For the text-containing cell, return its midpoint in [x, y] coordinate format. 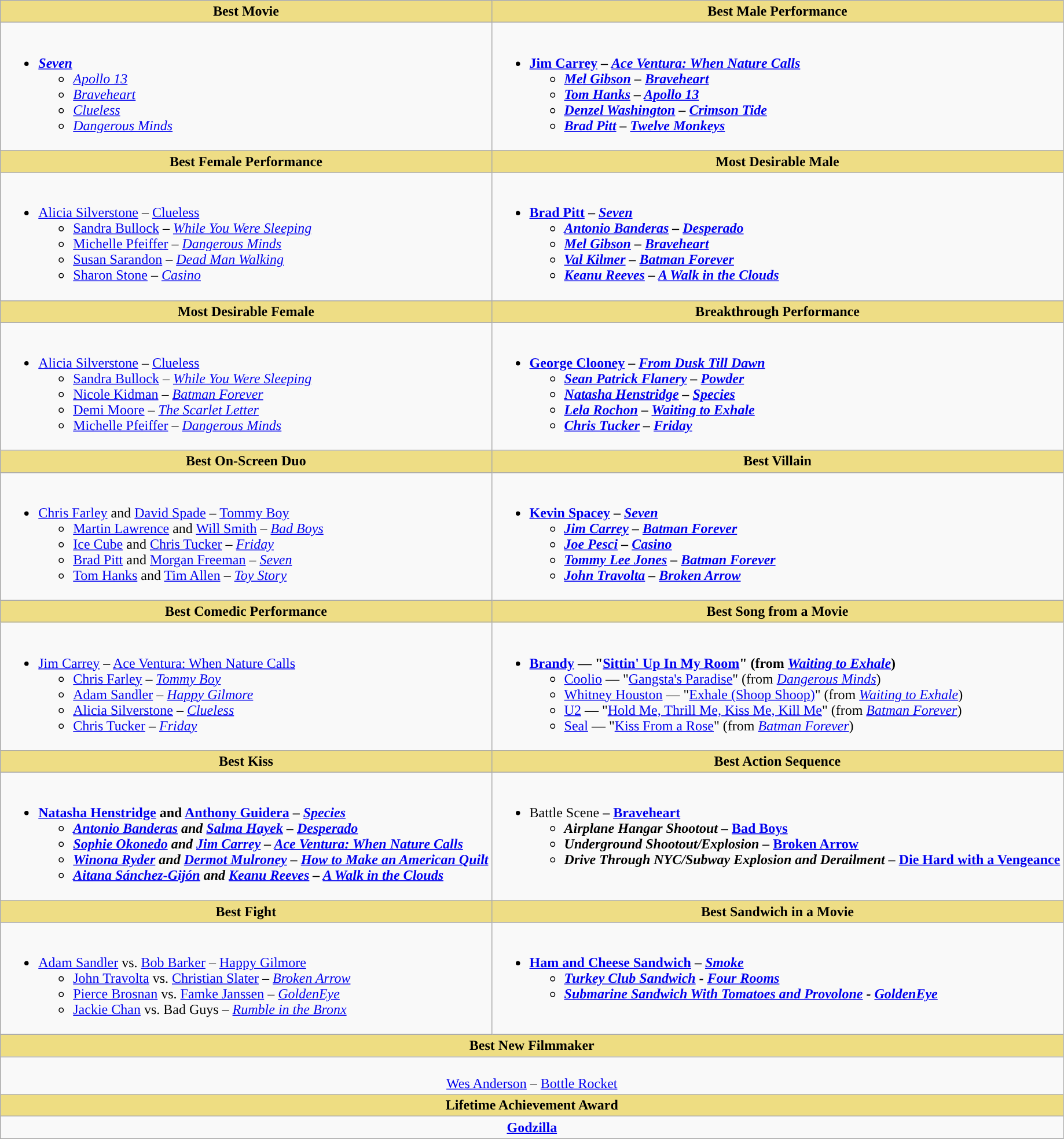
Jim Carrey – Ace Ventura: When Nature CallsChris Farley – Tommy BoyAdam Sandler – Happy GilmoreAlicia Silverstone – CluelessChris Tucker – Friday [246, 686]
Best Movie [246, 12]
Most Desirable Female [246, 311]
Best Song from a Movie [777, 611]
SevenApollo 13BraveheartCluelessDangerous Minds [246, 87]
Best Male Performance [777, 12]
Best Kiss [246, 761]
Brad Pitt – SevenAntonio Banderas – DesperadoMel Gibson – BraveheartVal Kilmer – Batman ForeverKeanu Reeves – A Walk in the Clouds [777, 236]
Breakthrough Performance [777, 311]
Wes Anderson – Bottle Rocket [532, 1075]
Best Comedic Performance [246, 611]
Godzilla [532, 1127]
Best New Filmmaker [532, 1046]
Best Fight [246, 912]
Kevin Spacey – SevenJim Carrey – Batman ForeverJoe Pesci – CasinoTommy Lee Jones – Batman ForeverJohn Travolta – Broken Arrow [777, 536]
Best Villain [777, 461]
Jim Carrey – Ace Ventura: When Nature CallsMel Gibson – BraveheartTom Hanks – Apollo 13Denzel Washington – Crimson TideBrad Pitt – Twelve Monkeys [777, 87]
Best Sandwich in a Movie [777, 912]
Lifetime Achievement Award [532, 1105]
Ham and Cheese Sandwich – SmokeTurkey Club Sandwich - Four RoomsSubmarine Sandwich With Tomatoes and Provolone - GoldenEye [777, 979]
Best Female Performance [246, 161]
Most Desirable Male [777, 161]
Best Action Sequence [777, 761]
George Clooney – From Dusk Till DawnSean Patrick Flanery – PowderNatasha Henstridge – SpeciesLela Rochon – Waiting to ExhaleChris Tucker – Friday [777, 387]
Best On-Screen Duo [246, 461]
